From the cell containing the given text, extract its center point as [X, Y] coordinate. 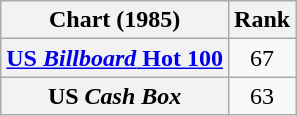
Rank [262, 20]
67 [262, 58]
Chart (1985) [115, 20]
US Billboard Hot 100 [115, 58]
63 [262, 96]
US Cash Box [115, 96]
